Find where the given text appears and provide that cell's center as (X, Y) coordinate. 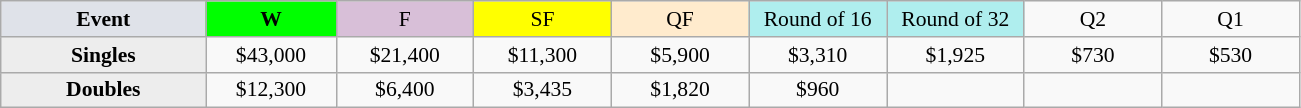
$730 (1093, 55)
Round of 16 (818, 19)
Round of 32 (955, 19)
$21,400 (405, 55)
$43,000 (271, 55)
Doubles (104, 90)
$5,900 (680, 55)
$11,300 (543, 55)
$1,925 (955, 55)
Q2 (1093, 19)
SF (543, 19)
F (405, 19)
Singles (104, 55)
W (271, 19)
$530 (1231, 55)
Event (104, 19)
$960 (818, 90)
$1,820 (680, 90)
QF (680, 19)
$3,310 (818, 55)
$12,300 (271, 90)
$3,435 (543, 90)
$6,400 (405, 90)
Q1 (1231, 19)
